Determine the (X, Y) coordinate at the center of the cell enclosing the given text.  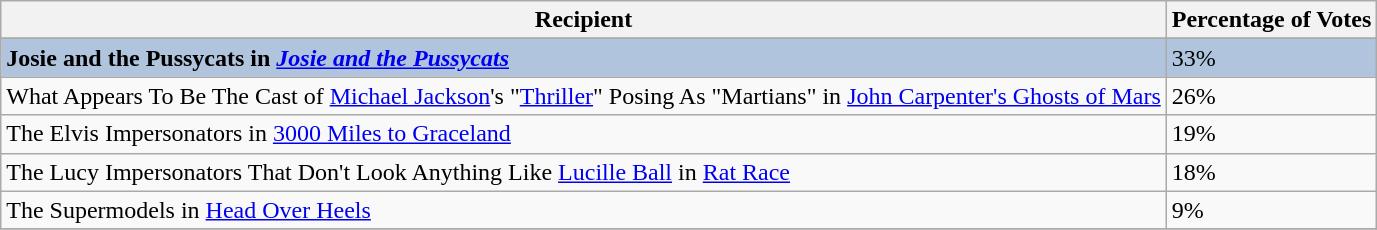
26% (1272, 96)
Recipient (584, 20)
What Appears To Be The Cast of Michael Jackson's "Thriller" Posing As "Martians" in John Carpenter's Ghosts of Mars (584, 96)
18% (1272, 172)
The Elvis Impersonators in 3000 Miles to Graceland (584, 134)
The Supermodels in Head Over Heels (584, 210)
Percentage of Votes (1272, 20)
Josie and the Pussycats in Josie and the Pussycats (584, 58)
The Lucy Impersonators That Don't Look Anything Like Lucille Ball in Rat Race (584, 172)
9% (1272, 210)
19% (1272, 134)
33% (1272, 58)
